From the cell containing the given text, extract its center point as [x, y] coordinate. 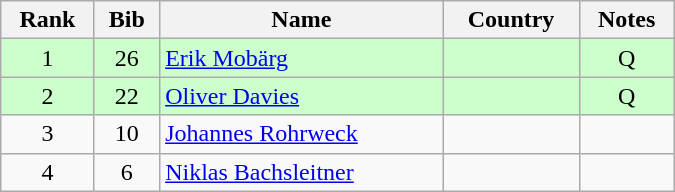
22 [127, 96]
4 [48, 172]
Niklas Bachsleitner [302, 172]
Notes [626, 20]
Rank [48, 20]
1 [48, 58]
Bib [127, 20]
6 [127, 172]
Name [302, 20]
3 [48, 134]
Country [511, 20]
2 [48, 96]
10 [127, 134]
Johannes Rohrweck [302, 134]
Oliver Davies [302, 96]
Erik Mobärg [302, 58]
26 [127, 58]
